Search for the cell housing the specified text and yield its [X, Y] center coordinate. 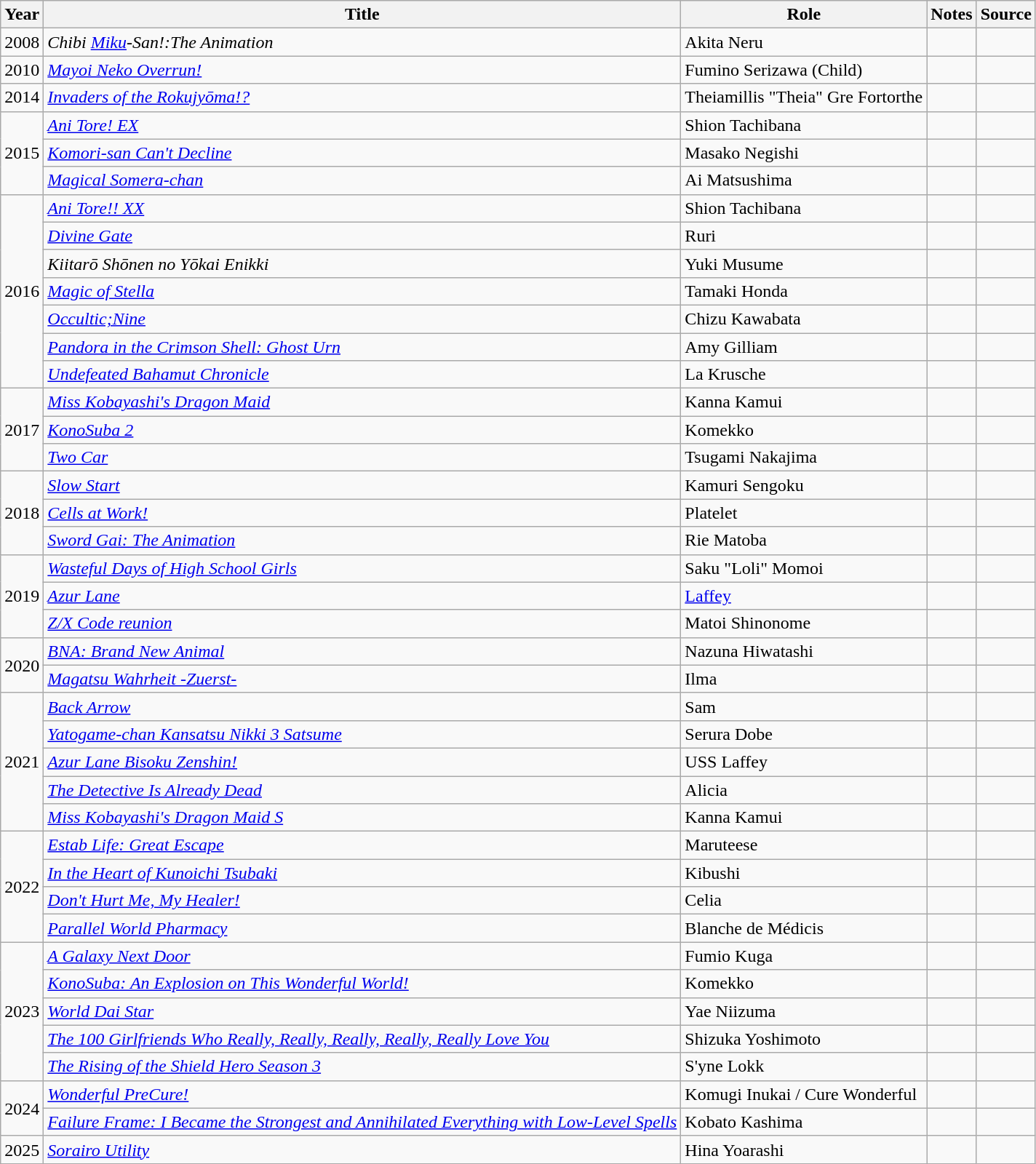
Masako Negishi [804, 153]
Yae Niizuma [804, 1011]
Slow Start [362, 485]
Failure Frame: I Became the Strongest and Annihilated Everything with Low-Level Spells [362, 1122]
Yuki Musume [804, 263]
Amy Gilliam [804, 347]
The Detective Is Already Dead [362, 789]
Sorairo Utility [362, 1149]
Blanche de Médicis [804, 928]
Kibushi [804, 873]
Mayoi Neko Overrun! [362, 70]
Platelet [804, 513]
Matoi Shinonome [804, 623]
Year [22, 15]
Theiamillis "Theia" Gre Fortorthe [804, 97]
World Dai Star [362, 1011]
Kiitarō Shōnen no Yōkai Enikki [362, 263]
Yatogame-chan Kansatsu Nikki 3 Satsume [362, 734]
Fumio Kuga [804, 956]
BNA: Brand New Animal [362, 651]
Divine Gate [362, 236]
The Rising of the Shield Hero Season 3 [362, 1067]
Kobato Kashima [804, 1122]
2019 [22, 596]
Ai Matsushima [804, 180]
In the Heart of Kunoichi Tsubaki [362, 873]
Occultic;Nine [362, 319]
Wasteful Days of High School Girls [362, 568]
Magatsu Wahrheit -Zuerst- [362, 679]
Komugi Inukai / Cure Wonderful [804, 1094]
Ilma [804, 679]
La Krusche [804, 375]
Invaders of the Rokujyōma!? [362, 97]
Sam [804, 706]
Saku "Loli" Momoi [804, 568]
Back Arrow [362, 706]
2024 [22, 1108]
Komori-san Can't Decline [362, 153]
Hina Yoarashi [804, 1149]
2014 [22, 97]
Notes [952, 15]
Sword Gai: The Animation [362, 541]
Cells at Work! [362, 513]
Alicia [804, 789]
Kamuri Sengoku [804, 485]
2016 [22, 291]
2010 [22, 70]
2020 [22, 665]
KonoSuba: An Explosion on This Wonderful World! [362, 984]
2015 [22, 153]
Maruteese [804, 845]
Ani Tore!! XX [362, 208]
Magic of Stella [362, 291]
Miss Kobayashi's Dragon Maid S [362, 818]
USS Laffey [804, 762]
Ruri [804, 236]
Don't Hurt Me, My Healer! [362, 901]
2023 [22, 1011]
Ani Tore! EX [362, 125]
Miss Kobayashi's Dragon Maid [362, 402]
Two Car [362, 458]
Serura Dobe [804, 734]
Magical Somera-chan [362, 180]
Fumino Serizawa (Child) [804, 70]
Akita Neru [804, 42]
Role [804, 15]
Celia [804, 901]
Azur Lane Bisoku Zenshin! [362, 762]
Wonderful PreCure! [362, 1094]
2022 [22, 887]
The 100 Girlfriends Who Really, Really, Really, Really, Really Love You [362, 1039]
Pandora in the Crimson Shell: Ghost Urn [362, 347]
Undefeated Bahamut Chronicle [362, 375]
Azur Lane [362, 596]
Nazuna Hiwatashi [804, 651]
2018 [22, 513]
Laffey [804, 596]
Estab Life: Great Escape [362, 845]
2021 [22, 762]
Parallel World Pharmacy [362, 928]
Tsugami Nakajima [804, 458]
Tamaki Honda [804, 291]
Source [1005, 15]
KonoSuba 2 [362, 430]
Shizuka Yoshimoto [804, 1039]
Chizu Kawabata [804, 319]
2008 [22, 42]
2025 [22, 1149]
Z/X Code reunion [362, 623]
Chibi Miku-San!:The Animation [362, 42]
Rie Matoba [804, 541]
A Galaxy Next Door [362, 956]
Title [362, 15]
S'yne Lokk [804, 1067]
2017 [22, 430]
